Detect which cell encompasses the target text, then output its (x, y) center coordinate. 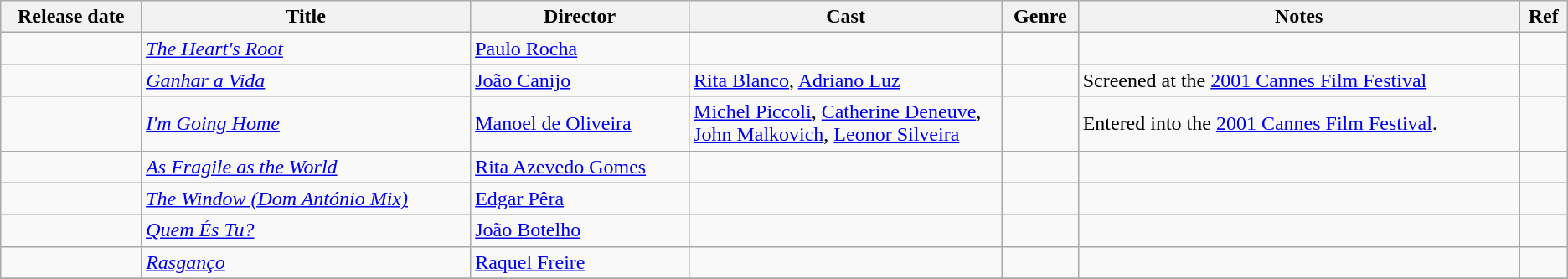
João Canijo (580, 80)
Rita Azevedo Gomes (580, 167)
Michel Piccoli, Catherine Deneuve, John Malkovich, Leonor Silveira (846, 124)
The Window (Dom António Mix) (307, 199)
Manoel de Oliveira (580, 124)
Notes (1298, 17)
Paulo Rocha (580, 49)
Rita Blanco, Adriano Luz (846, 80)
Ref (1543, 17)
Ganhar a Vida (307, 80)
Title (307, 17)
Entered into the 2001 Cannes Film Festival. (1298, 124)
As Fragile as the World (307, 167)
Release date (71, 17)
Rasganço (307, 262)
Edgar Pêra (580, 199)
Raquel Freire (580, 262)
Director (580, 17)
Genre (1040, 17)
Screened at the 2001 Cannes Film Festival (1298, 80)
João Botelho (580, 230)
I'm Going Home (307, 124)
The Heart's Root (307, 49)
Quem És Tu? (307, 230)
Cast (846, 17)
